Locate the cell with the specified text and output its [x, y] center coordinate. 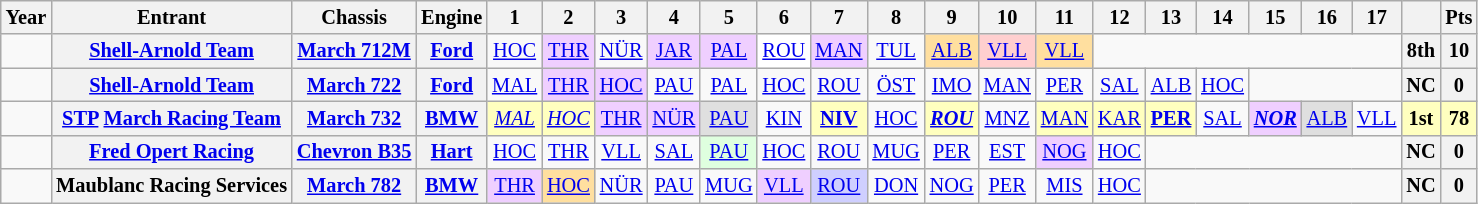
IMO [952, 85]
8 [896, 17]
9 [952, 17]
EST [1008, 152]
6 [784, 17]
Chevron B35 [354, 152]
KIN [784, 118]
8th [1420, 51]
1 [514, 17]
5 [728, 17]
15 [1276, 17]
7 [838, 17]
11 [1064, 17]
14 [1222, 17]
March 722 [354, 85]
17 [1376, 17]
Fred Opert Racing [172, 152]
MIS [1064, 186]
3 [622, 17]
NIV [838, 118]
Maublanc Racing Services [172, 186]
TUL [896, 51]
March 782 [354, 186]
16 [1327, 17]
Year [26, 17]
Hart [452, 152]
KAR [1120, 118]
Chassis [354, 17]
March 712M [354, 51]
13 [1171, 17]
Entrant [172, 17]
2 [568, 17]
ÖST [896, 85]
NOR [1276, 118]
DON [896, 186]
Engine [452, 17]
JAR [674, 51]
12 [1120, 17]
1st [1420, 118]
78 [1458, 118]
MNZ [1008, 118]
March 732 [354, 118]
Pts [1458, 17]
STP March Racing Team [172, 118]
4 [674, 17]
